For the text-containing cell, return its midpoint in (x, y) coordinate format. 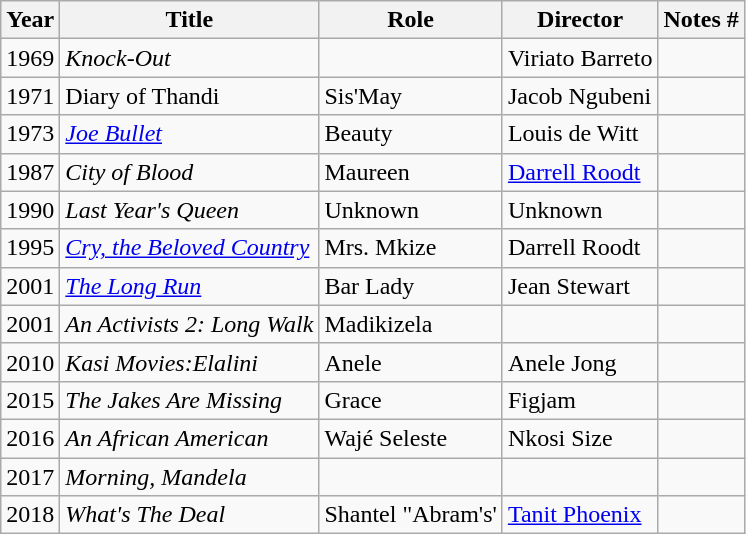
1990 (30, 210)
Knock-Out (190, 58)
Notes # (701, 20)
1995 (30, 248)
Shantel "Abram's' (410, 515)
Last Year's Queen (190, 210)
Wajé Seleste (410, 438)
An African American (190, 438)
Title (190, 20)
Kasi Movies:Elalini (190, 362)
Beauty (410, 134)
Cry, the Beloved Country (190, 248)
Jean Stewart (580, 286)
Sis'May (410, 96)
City of Blood (190, 172)
Role (410, 20)
Morning, Mandela (190, 477)
2016 (30, 438)
Year (30, 20)
The Jakes Are Missing (190, 400)
Director (580, 20)
Madikizela (410, 324)
An Activists 2: Long Walk (190, 324)
Joe Bullet (190, 134)
2018 (30, 515)
Nkosi Size (580, 438)
1973 (30, 134)
1971 (30, 96)
2010 (30, 362)
What's The Deal (190, 515)
Tanit Phoenix (580, 515)
Grace (410, 400)
Diary of Thandi (190, 96)
Anele Jong (580, 362)
Jacob Ngubeni (580, 96)
1969 (30, 58)
Figjam (580, 400)
Mrs. Mkize (410, 248)
2015 (30, 400)
1987 (30, 172)
Anele (410, 362)
Maureen (410, 172)
Louis de Witt (580, 134)
2017 (30, 477)
Bar Lady (410, 286)
Viriato Barreto (580, 58)
The Long Run (190, 286)
